From the cell containing the given text, extract its center point as [X, Y] coordinate. 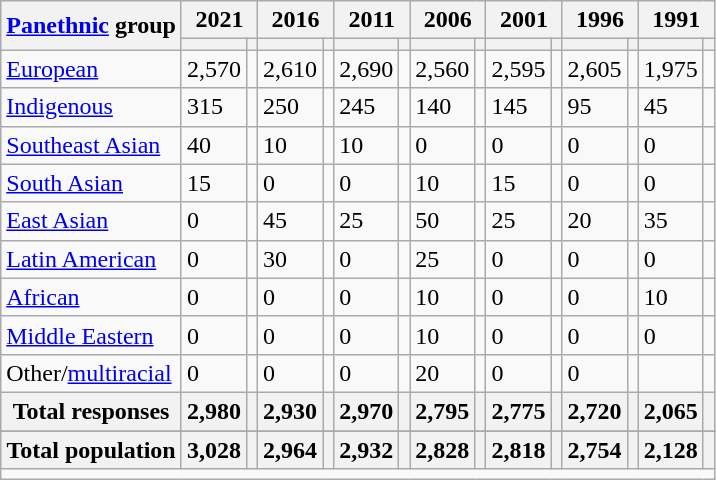
2,964 [290, 449]
2,795 [442, 411]
2001 [524, 20]
250 [290, 107]
2,610 [290, 69]
Indigenous [92, 107]
2,818 [518, 449]
2006 [448, 20]
3,028 [214, 449]
50 [442, 221]
315 [214, 107]
Middle Eastern [92, 335]
40 [214, 145]
East Asian [92, 221]
1991 [676, 20]
2,930 [290, 411]
1,975 [670, 69]
245 [366, 107]
African [92, 297]
95 [594, 107]
35 [670, 221]
2,570 [214, 69]
Southeast Asian [92, 145]
South Asian [92, 183]
2,605 [594, 69]
2,690 [366, 69]
Other/multiracial [92, 373]
Panethnic group [92, 26]
2,065 [670, 411]
145 [518, 107]
2,828 [442, 449]
2021 [219, 20]
2016 [296, 20]
2,970 [366, 411]
Total responses [92, 411]
1996 [600, 20]
European [92, 69]
30 [290, 259]
2,980 [214, 411]
2,560 [442, 69]
2011 [372, 20]
2,932 [366, 449]
140 [442, 107]
2,775 [518, 411]
2,595 [518, 69]
Latin American [92, 259]
2,128 [670, 449]
2,720 [594, 411]
2,754 [594, 449]
Total population [92, 449]
